Locate the cell with the specified text and output its [x, y] center coordinate. 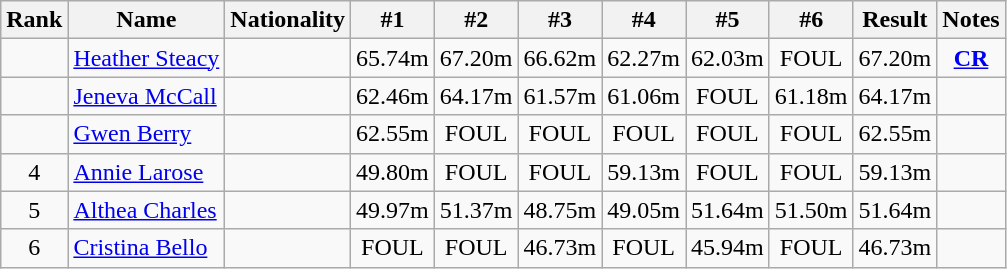
CR [971, 58]
62.03m [728, 58]
Result [895, 20]
Notes [971, 20]
49.80m [393, 172]
62.27m [644, 58]
#1 [393, 20]
Annie Larose [146, 172]
49.97m [393, 210]
62.46m [393, 96]
4 [34, 172]
Althea Charles [146, 210]
#6 [811, 20]
#4 [644, 20]
Rank [34, 20]
Name [146, 20]
49.05m [644, 210]
51.50m [811, 210]
65.74m [393, 58]
Heather Steacy [146, 58]
48.75m [560, 210]
Jeneva McCall [146, 96]
Nationality [288, 20]
5 [34, 210]
#2 [476, 20]
45.94m [728, 248]
#3 [560, 20]
6 [34, 248]
#5 [728, 20]
61.57m [560, 96]
61.06m [644, 96]
61.18m [811, 96]
51.37m [476, 210]
Cristina Bello [146, 248]
66.62m [560, 58]
Gwen Berry [146, 134]
